Search for the cell housing the specified text and yield its (x, y) center coordinate. 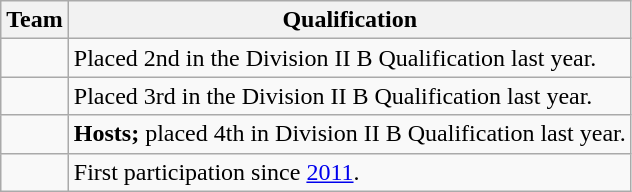
Team (35, 20)
Placed 2nd in the Division II B Qualification last year. (350, 58)
Hosts; placed 4th in Division II B Qualification last year. (350, 134)
Placed 3rd in the Division II B Qualification last year. (350, 96)
First participation since 2011. (350, 172)
Qualification (350, 20)
